Locate the cell with the specified text and output its (X, Y) center coordinate. 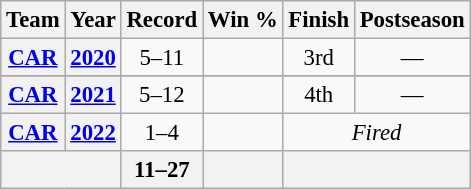
Fired (376, 133)
Record (162, 20)
5–11 (162, 58)
Finish (318, 20)
Year (93, 20)
2020 (93, 58)
1–4 (162, 133)
3rd (318, 58)
2021 (93, 95)
Team (33, 20)
Win % (243, 20)
Postseason (412, 20)
2022 (93, 133)
11–27 (162, 170)
4th (318, 95)
5–12 (162, 95)
